Output the [x, y] coordinate of the center of the cell containing the given text.  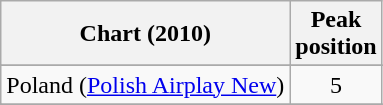
5 [336, 85]
Poland (Polish Airplay New) [146, 85]
Chart (2010) [146, 34]
Peakposition [336, 34]
